For the text-containing cell, return its midpoint in [X, Y] coordinate format. 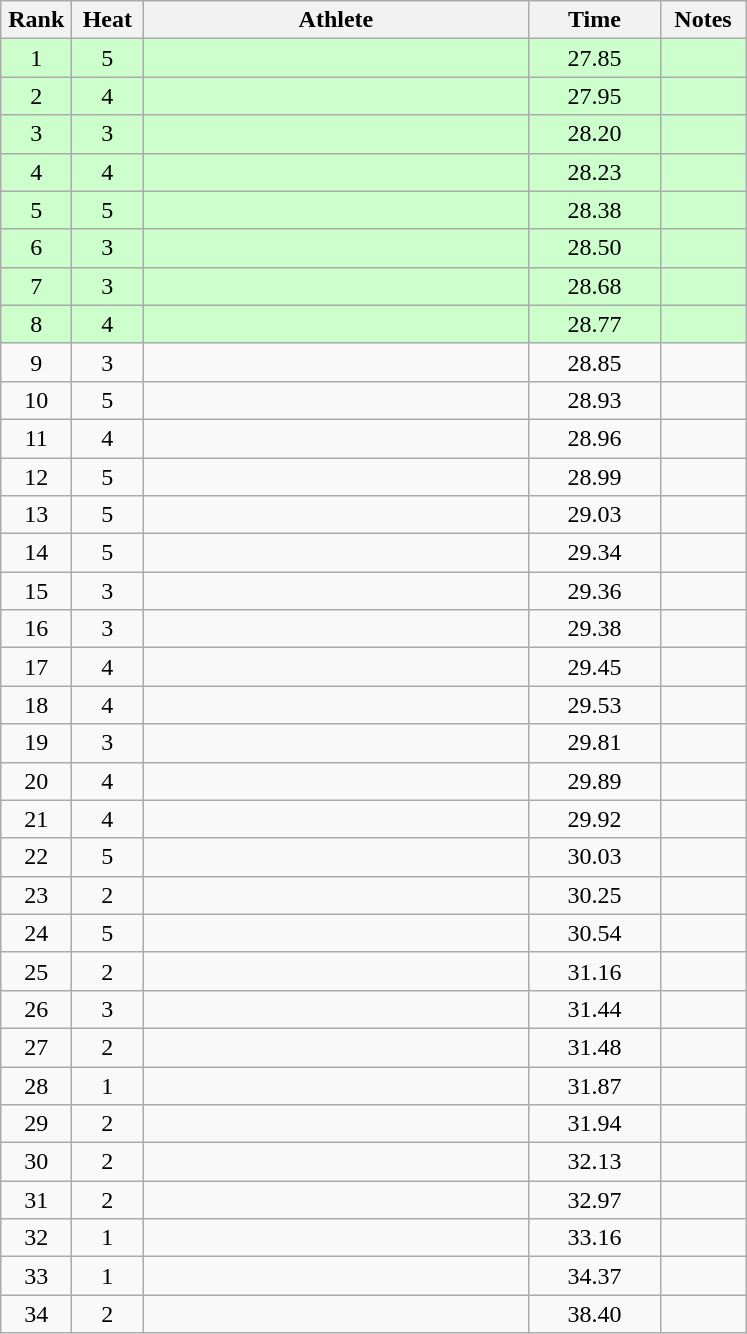
31.44 [594, 1009]
21 [36, 819]
28.20 [594, 134]
28.93 [594, 400]
6 [36, 248]
28.50 [594, 248]
8 [36, 324]
27.95 [594, 96]
Athlete [336, 20]
28.38 [594, 210]
14 [36, 553]
28.85 [594, 362]
20 [36, 781]
13 [36, 515]
29.36 [594, 591]
25 [36, 971]
38.40 [594, 1314]
32.97 [594, 1200]
31 [36, 1200]
29.03 [594, 515]
27.85 [594, 58]
10 [36, 400]
12 [36, 477]
30.03 [594, 857]
30.54 [594, 933]
28.77 [594, 324]
28.96 [594, 438]
23 [36, 895]
17 [36, 667]
Time [594, 20]
31.87 [594, 1085]
32 [36, 1238]
31.94 [594, 1124]
16 [36, 629]
29 [36, 1124]
29.92 [594, 819]
11 [36, 438]
15 [36, 591]
28 [36, 1085]
34.37 [594, 1276]
31.48 [594, 1047]
33.16 [594, 1238]
Notes [703, 20]
Rank [36, 20]
29.53 [594, 705]
28.68 [594, 286]
28.99 [594, 477]
18 [36, 705]
29.45 [594, 667]
27 [36, 1047]
33 [36, 1276]
Heat [108, 20]
7 [36, 286]
24 [36, 933]
29.34 [594, 553]
19 [36, 743]
26 [36, 1009]
32.13 [594, 1162]
31.16 [594, 971]
29.89 [594, 781]
34 [36, 1314]
29.38 [594, 629]
28.23 [594, 172]
30 [36, 1162]
9 [36, 362]
29.81 [594, 743]
22 [36, 857]
30.25 [594, 895]
